Capture the cell that displays the provided text and extract its [x, y] central coordinate. 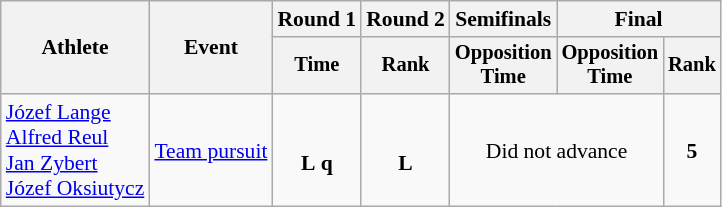
Round 2 [406, 19]
L [406, 150]
Józef LangeAlfred ReulJan ZybertJózef Oksiutycz [76, 150]
Event [210, 48]
5 [692, 150]
Time [316, 66]
Round 1 [316, 19]
Team pursuit [210, 150]
L q [316, 150]
Final [639, 19]
Did not advance [556, 150]
Athlete [76, 48]
Semifinals [504, 19]
